Find where the given text appears and provide that cell's center as [x, y] coordinate. 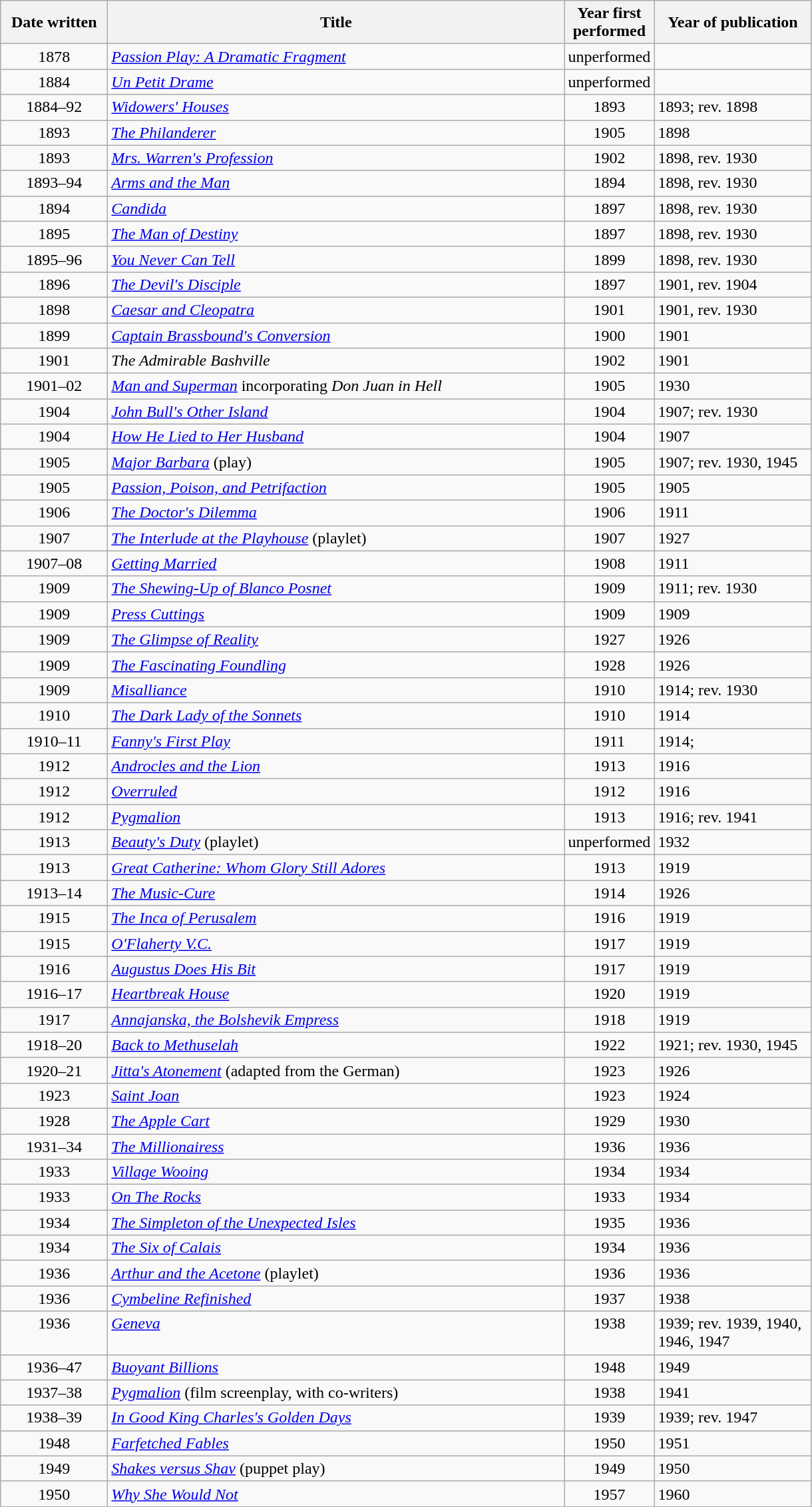
Title [336, 23]
Caesar and Cleopatra [336, 310]
1907–08 [55, 563]
Beauty's Duty (playlet) [336, 842]
Saint Joan [336, 1095]
Candida [336, 208]
1916–17 [55, 994]
1941 [733, 1392]
Buoyant Billions [336, 1367]
Major Barbara (play) [336, 462]
Geneva [336, 1333]
1914; rev. 1930 [733, 690]
1901, rev. 1904 [733, 284]
The Admirable Bashville [336, 361]
1907; rev. 1930 [733, 412]
1938–39 [55, 1418]
1895–96 [55, 259]
The Doctor's Dilemma [336, 513]
On The Rocks [336, 1197]
John Bull's Other Island [336, 412]
1929 [610, 1121]
1937–38 [55, 1392]
Man and Superman incorporating Don Juan in Hell [336, 386]
1908 [610, 563]
Jitta's Atonement (adapted from the German) [336, 1070]
1918 [610, 1020]
How He Lied to Her Husband [336, 437]
Pygmalion (film screenplay, with co-writers) [336, 1392]
1960 [733, 1494]
Passion Play: A Dramatic Fragment [336, 57]
1914; [733, 741]
Un Petit Drame [336, 82]
1939; rev. 1939, 1940, 1946, 1947 [733, 1333]
1896 [55, 284]
1878 [55, 57]
Augustus Does His Bit [336, 969]
1935 [610, 1223]
Heartbreak House [336, 994]
Misalliance [336, 690]
Year of publication [733, 23]
1951 [733, 1443]
Pygmalion [336, 817]
1939; rev. 1947 [733, 1418]
1920 [610, 994]
Great Catherine: Whom Glory Still Adores [336, 868]
1922 [610, 1045]
Captain Brassbound's Conversion [336, 335]
The Fascinating Foundling [336, 665]
The Six of Calais [336, 1248]
The Music-Cure [336, 893]
The Simpleton of the Unexpected Isles [336, 1223]
1937 [610, 1299]
1907; rev. 1930, 1945 [733, 462]
Arthur and the Acetone (playlet) [336, 1273]
The Interlude at the Playhouse (playlet) [336, 538]
1901, rev. 1930 [733, 310]
The Shewing-Up of Blanco Posnet [336, 589]
Press Cuttings [336, 614]
Fanny's First Play [336, 741]
1918–20 [55, 1045]
1921; rev. 1930, 1945 [733, 1045]
1939 [610, 1418]
The Apple Cart [336, 1121]
The Devil's Disciple [336, 284]
Androcles and the Lion [336, 766]
Back to Methuselah [336, 1045]
Passion, Poison, and Petrifaction [336, 487]
1931–34 [55, 1146]
Shakes versus Shav (puppet play) [336, 1468]
The Glimpse of Reality [336, 639]
Mrs. Warren's Profession [336, 158]
1895 [55, 234]
Date written [55, 23]
1901–02 [55, 386]
The Millionairess [336, 1146]
1924 [733, 1095]
1884–92 [55, 107]
1893–94 [55, 183]
1920–21 [55, 1070]
Widowers' Houses [336, 107]
Getting Married [336, 563]
Arms and the Man [336, 183]
The Dark Lady of the Sonnets [336, 715]
1936–47 [55, 1367]
1913–14 [55, 893]
In Good King Charles's Golden Days [336, 1418]
The Inca of Perusalem [336, 918]
O'Flaherty V.C. [336, 944]
Cymbeline Refinished [336, 1299]
Village Wooing [336, 1172]
1916; rev. 1941 [733, 817]
1911; rev. 1930 [733, 589]
The Man of Destiny [336, 234]
1957 [610, 1494]
The Philanderer [336, 133]
1932 [733, 842]
1884 [55, 82]
1910–11 [55, 741]
1893; rev. 1898 [733, 107]
You Never Can Tell [336, 259]
Why She Would Not [336, 1494]
Farfetched Fables [336, 1443]
Overruled [336, 792]
1900 [610, 335]
Annajanska, the Bolshevik Empress [336, 1020]
Year first performed [610, 23]
